Extract the [X, Y] coordinate from the center of the cell holding the provided text.  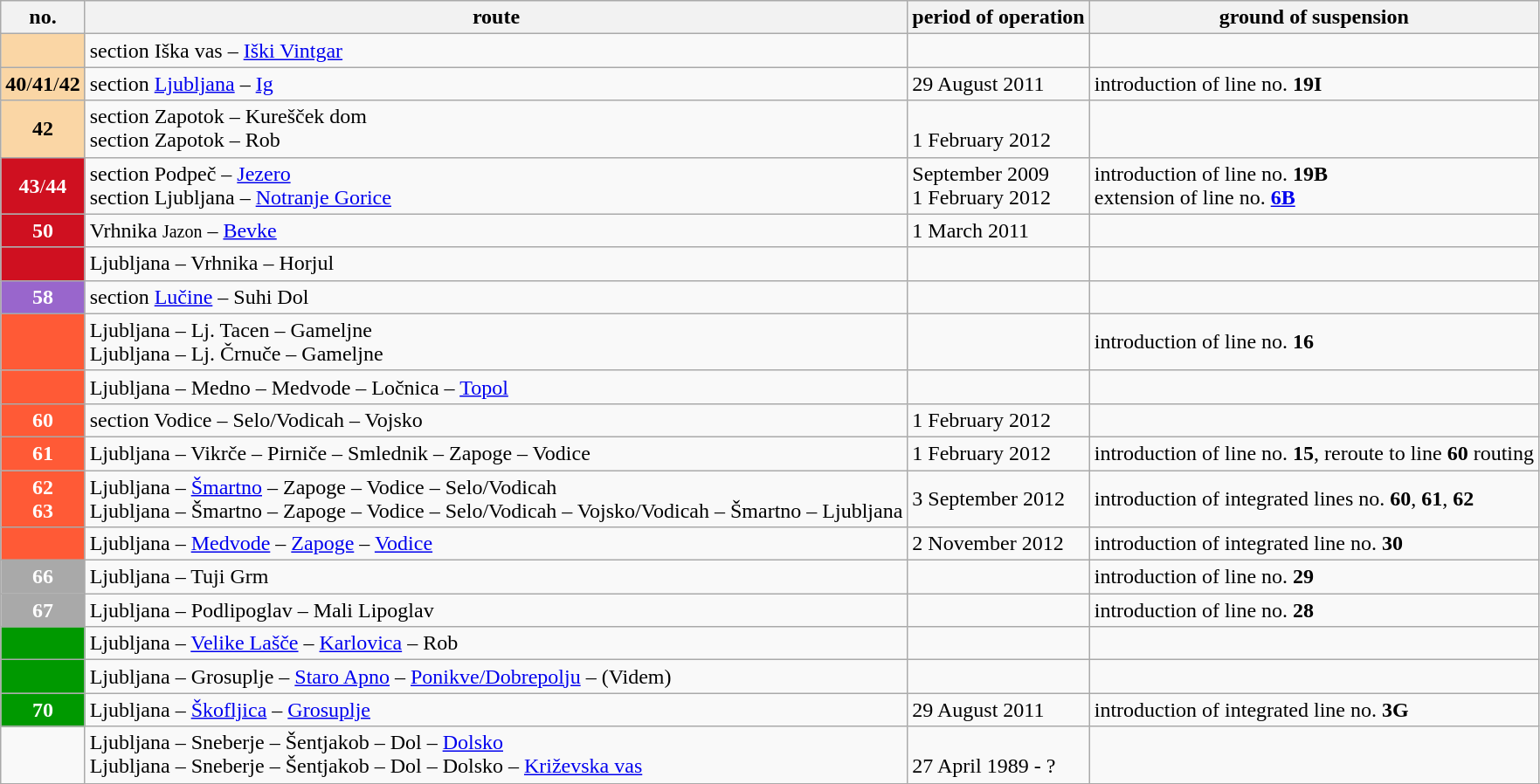
Ljubljana – Vikrče – Pirniče – Smlednik – Zapoge – Vodice [496, 453]
43/44 [43, 185]
Ljubljana – Medno – Medvode – Ločnica – Topol [496, 387]
61 [43, 453]
Vrhnika Jazon – Bevke [496, 230]
introduction of line no. 28 [1314, 610]
route [496, 17]
introduction of line no. 29 [1314, 577]
Ljubljana – Vrhnika – Horjul [496, 264]
period of operation [998, 17]
Ljubljana – Velike Lašče – Karlovica – Rob [496, 643]
Ljubljana – Šmartno – Zapoge – Vodice – Selo/VodicahLjubljana – Šmartno – Zapoge – Vodice – Selo/Vodicah – Vojsko/Vodicah – Šmartno – Ljubljana [496, 498]
section Lučine – Suhi Dol [496, 297]
50 [43, 230]
September 20091 February 2012 [998, 185]
Ljubljana – Podlipoglav – Mali Lipoglav [496, 610]
Ljubljana – Medvode – Zapoge – Vodice [496, 544]
introduction of line no. 15, reroute to line 60 routing [1314, 453]
66 [43, 577]
42 [43, 129]
introduction of integrated line no. 30 [1314, 544]
58 [43, 297]
6263 [43, 498]
introduction of integrated lines no. 60, 61, 62 [1314, 498]
40/41/42 [43, 84]
27 April 1989 - ? [998, 754]
section Iška vas – Iški Vintgar [496, 51]
introduction of integrated line no. 3G [1314, 710]
Ljubljana – Škofljica – Grosuplje [496, 710]
70 [43, 710]
60 [43, 420]
1 March 2011 [998, 230]
Ljubljana – Tuji Grm [496, 577]
2 November 2012 [998, 544]
Ljubljana – Grosuplje – Staro Apno – Ponikve/Dobrepolju – (Videm) [496, 677]
introduction of line no. 19I [1314, 84]
introduction of line no. 19Bextension of line no. 6B [1314, 185]
section Podpeč – Jezerosection Ljubljana – Notranje Gorice [496, 185]
Ljubljana – Sneberje – Šentjakob – Dol – DolskoLjubljana – Sneberje – Šentjakob – Dol – Dolsko – Križevska vas [496, 754]
no. [43, 17]
introduction of line no. 16 [1314, 342]
section Vodice – Selo/Vodicah – Vojsko [496, 420]
67 [43, 610]
3 September 2012 [998, 498]
section Ljubljana – Ig [496, 84]
section Zapotok – Kurešček domsection Zapotok – Rob [496, 129]
Ljubljana – Lj. Tacen – GameljneLjubljana – Lj. Črnuče – Gameljne [496, 342]
ground of suspension [1314, 17]
